Determine the [x, y] coordinate at the center of the cell enclosing the given text.  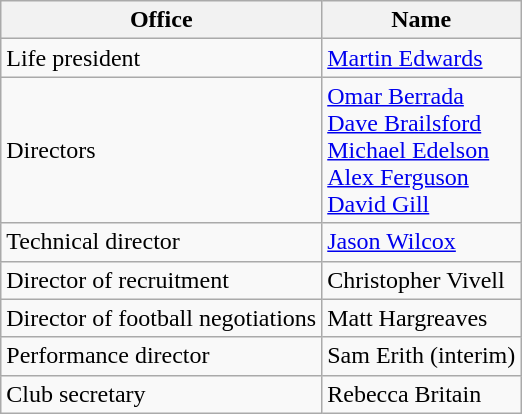
Club secretary [162, 394]
Office [162, 20]
Martin Edwards [422, 58]
Rebecca Britain [422, 394]
Omar Berrada Dave BrailsfordMichael EdelsonAlex FergusonDavid Gill [422, 150]
Christopher Vivell [422, 280]
Directors [162, 150]
Technical director [162, 242]
Name [422, 20]
Performance director [162, 356]
Director of recruitment [162, 280]
Matt Hargreaves [422, 318]
Life president [162, 58]
Director of football negotiations [162, 318]
Jason Wilcox [422, 242]
Sam Erith (interim) [422, 356]
